Output the (x, y) coordinate of the center of the cell containing the given text.  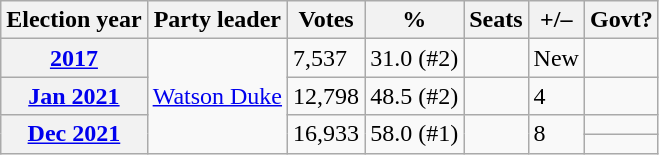
12,798 (326, 96)
Watson Duke (217, 96)
4 (556, 96)
Party leader (217, 20)
Votes (326, 20)
Election year (74, 20)
New (556, 58)
Dec 2021 (74, 134)
2017 (74, 58)
Jan 2021 (74, 96)
+/– (556, 20)
8 (556, 134)
% (414, 20)
Seats (496, 20)
58.0 (#1) (414, 134)
48.5 (#2) (414, 96)
Govt? (621, 20)
31.0 (#2) (414, 58)
16,933 (326, 134)
7,537 (326, 58)
